Pinpoint the cell where the given text exists, returning its [x, y] midpoint coordinate. 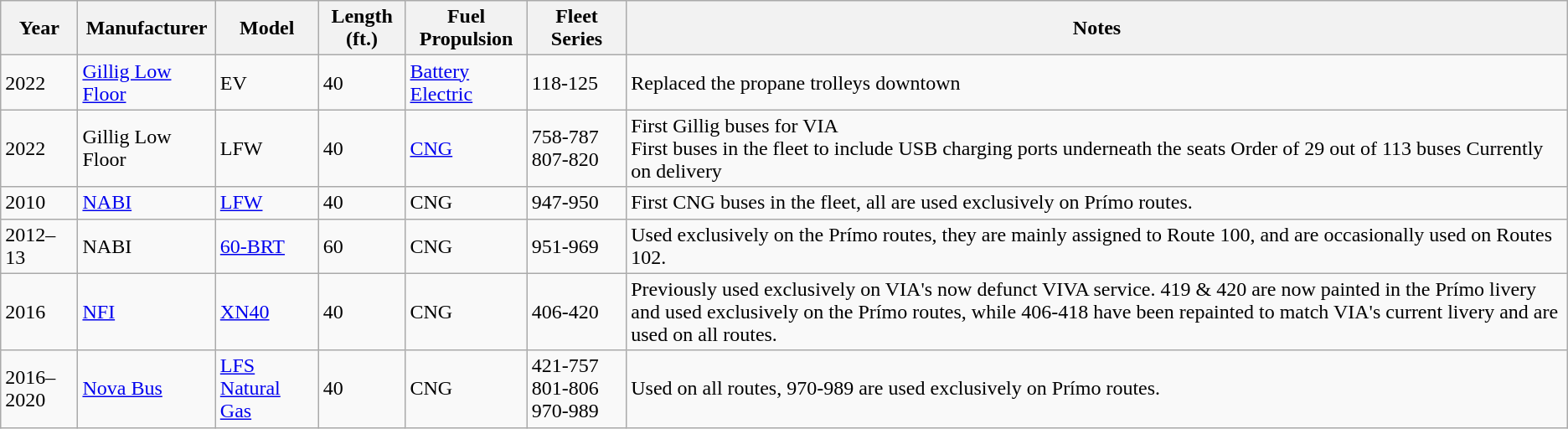
Used on all routes, 970-989 are used exclusively on Prímo routes. [1097, 389]
2016–2020 [39, 389]
2016 [39, 312]
Manufacturer [147, 28]
421-757801-806 970-989 [576, 389]
Model [266, 28]
EV [266, 82]
758-787807-820 [576, 148]
Fleet Series [576, 28]
Length (ft.) [362, 28]
60-BRT [266, 246]
Replaced the propane trolleys downtown [1097, 82]
Used exclusively on the Prímo routes, they are mainly assigned to Route 100, and are occasionally used on Routes 102. [1097, 246]
118-125 [576, 82]
947-950 [576, 203]
60 [362, 246]
LFS Natural Gas [266, 389]
Notes [1097, 28]
2010 [39, 203]
Nova Bus [147, 389]
NFI [147, 312]
First CNG buses in the fleet, all are used exclusively on Prímo routes. [1097, 203]
Fuel Propulsion [466, 28]
951-969 [576, 246]
406-420 [576, 312]
2012–13 [39, 246]
XN40 [266, 312]
Battery Electric [466, 82]
Year [39, 28]
